Scan for the cell matching the given text and deliver its (x, y) coordinate at center. 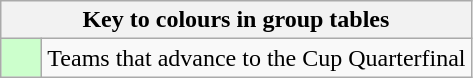
Teams that advance to the Cup Quarterfinal (256, 58)
Key to colours in group tables (236, 20)
